Search for the cell housing the specified text and yield its [x, y] center coordinate. 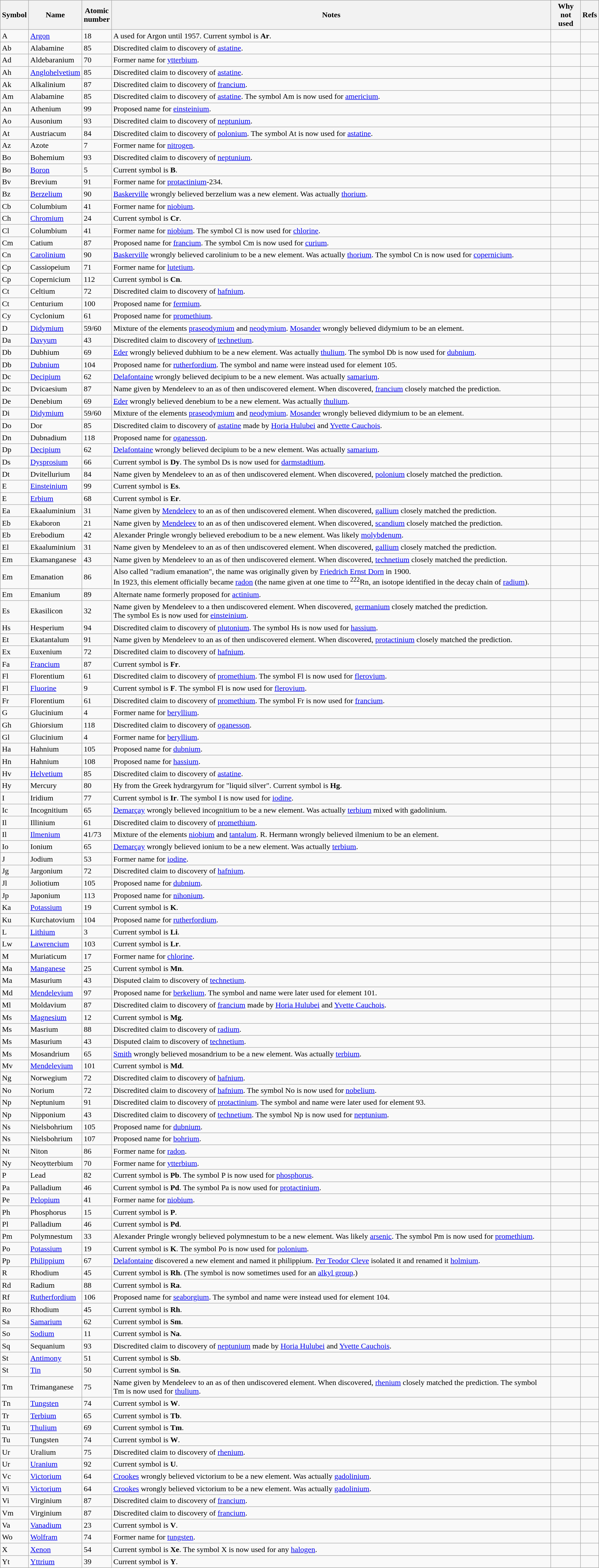
Current symbol is Tb. [331, 1415]
Rutherfordium [55, 1297]
Dubnadium [55, 438]
Current symbol is P. [331, 1212]
Davyum [55, 340]
Alternate name formerly proposed for actinium. [331, 594]
Rf [14, 1297]
103 [97, 944]
Discredited claim to discovery of oganesson. [331, 725]
Demarçay wrongly believed incognitium to be a new element. Was actually terbium mixed with gadolinium. [331, 810]
Proposed name for rutherfordium. [331, 920]
Baskerville wrongly believed berzelium was a new element. Was actually thorium. [331, 194]
Pm [14, 1236]
Discredited claim to discovery of promethium. The symbol Fr is now used for francium. [331, 701]
7 [97, 145]
Current symbol is K. [331, 908]
Fr [14, 701]
M [14, 956]
24 [97, 219]
Kurchatovium [55, 920]
Ku [14, 920]
Current symbol is Sn. [331, 1370]
Former name for iodine. [331, 859]
Sequanium [55, 1346]
Wo [14, 1537]
Ekamanganese [55, 560]
Tin [55, 1370]
39 [97, 1562]
Brevium [55, 182]
Di [14, 413]
Notes [331, 15]
Ng [14, 1078]
Current symbol is F. The symbol Fl is now used for flerovium. [331, 688]
Ch [14, 219]
112 [97, 279]
Baskerville wrongly believed carolinium to be a new element. Was actually thorium. The symbol Cn is now used for copernicium. [331, 255]
Ro [14, 1309]
Proposed name for oganesson. [331, 438]
33 [97, 1236]
Former name for niobium. The symbol Cl is now used for chlorine. [331, 231]
A [14, 36]
Current symbol is Rh. [331, 1309]
Nipponium [55, 1115]
Ka [14, 908]
Cy [14, 316]
Current symbol is Xe. The symbol X is now used for any halogen. [331, 1549]
Da [14, 340]
41/73 [97, 834]
Former name for nitrogen. [331, 145]
P [14, 1175]
106 [97, 1297]
Moldavium [55, 1005]
Philippium [55, 1261]
66 [97, 462]
Current symbol is Pd. [331, 1224]
Athenium [55, 109]
Pl [14, 1224]
Ds [14, 462]
Alexander Pringle wrongly believed erebodium to be a new element. Was likely molybdenum. [331, 535]
23 [97, 1525]
Phosphorus [55, 1212]
Lawrencium [55, 944]
97 [97, 993]
Magnesium [55, 1017]
Hv [14, 774]
71 [97, 267]
Ao [14, 121]
54 [97, 1549]
Dor [55, 426]
Ekaboron [55, 523]
25 [97, 968]
Jl [14, 883]
Ea [14, 511]
94 [97, 627]
X [14, 1549]
50 [97, 1370]
Azote [55, 145]
Ekatantalum [55, 640]
Aldebaranium [55, 60]
Lithium [55, 932]
Trimanganese [55, 1387]
Norwegium [55, 1078]
Joliotium [55, 883]
Current symbol is Sb. [331, 1358]
53 [97, 859]
101 [97, 1066]
18 [97, 36]
Erbium [55, 498]
Dvitellurium [55, 474]
Et [14, 640]
Current symbol is Cr. [331, 219]
Masrium [55, 1029]
Sq [14, 1346]
Tr [14, 1415]
Dubhium [55, 352]
Former name for protactinium-234. [331, 182]
Fa [14, 664]
Atomicnumber [97, 15]
I [14, 798]
Mercury [55, 786]
D [14, 328]
Ex [14, 652]
77 [97, 798]
Bv [14, 182]
Hs [14, 627]
Yttrium [55, 1562]
L [14, 932]
Am [14, 97]
Neoytterbium [55, 1163]
42 [97, 535]
Xenon [55, 1549]
Current symbol is Rh. (The symbol is now sometimes used for an alkyl group.) [331, 1273]
Terbium [55, 1415]
Fluorine [55, 688]
Erebodium [55, 535]
Discredited claim to discovery of astatine. The symbol Am is now used for americium. [331, 97]
El [14, 547]
Proposed name for bohrium. [331, 1139]
Cyclonium [55, 316]
Discredited claim to discovery of hafnium. The symbol No is now used for nobelium. [331, 1090]
Proposed name for promethium. [331, 316]
Rd [14, 1285]
J [14, 859]
89 [97, 594]
9 [97, 688]
Ab [14, 48]
Az [14, 145]
Proposed name for nihonium. [331, 895]
Current symbol is Md. [331, 1066]
Bz [14, 194]
Name given by Mendeleev to an as of then undiscovered element. When discovered, protactinium closely matched the prediction. [331, 640]
Cn [14, 255]
Tn [14, 1403]
Radium [55, 1285]
Nt [14, 1151]
21 [97, 523]
Lw [14, 944]
Current symbol is Er. [331, 498]
Discredited claim to discovery of plutonium. The symbol Hs is now used for hassium. [331, 627]
17 [97, 956]
Vanadium [55, 1525]
Discredited claim to discovery of astatine made by Horia Hulubei and Yvette Cauchois. [331, 426]
Francium [55, 664]
Lead [55, 1175]
Vc [14, 1476]
Alexander Pringle wrongly believed polymnestum to be a new element. Was likely arsenic. The symbol Pm is now used for promethium. [331, 1236]
113 [97, 895]
Discredited claim to discovery of polonium. The symbol At is now used for astatine. [331, 133]
Anglohelvetium [55, 72]
Pe [14, 1200]
Helvetium [55, 774]
Bohemium [55, 157]
Dysprosium [55, 462]
Sa [14, 1322]
Po [14, 1248]
Former name for tungsten. [331, 1537]
Ilmenium [55, 834]
Uralium [55, 1452]
Symbol [14, 15]
12 [97, 1017]
Proposed name for berkelium. The symbol and name were later used for element 101. [331, 993]
Boron [55, 170]
107 [97, 1139]
68 [97, 498]
Current symbol is Ir. The symbol I is now used for iodine. [331, 798]
Wolfram [55, 1537]
Illinium [55, 822]
Vm [14, 1513]
Incognitium [55, 810]
Thulium [55, 1428]
Current symbol is U. [331, 1464]
An [14, 109]
Denebium [55, 401]
Current symbol is Dy. The symbol Ds is now used for darmstadtium. [331, 462]
Dubnium [55, 364]
32 [97, 611]
Proposed name for fermium. [331, 304]
Ausonium [55, 121]
No [14, 1090]
Former name for lutetium. [331, 267]
R [14, 1273]
Yt [14, 1562]
Mv [14, 1066]
Hn [14, 761]
108 [97, 761]
Proposed name for einsteinium. [331, 109]
Current symbol is Y. [331, 1562]
Neptunium [55, 1102]
At [14, 133]
82 [97, 1175]
Antimony [55, 1358]
Proposed name for rutherfordium. The symbol and name were instead used for element 105. [331, 364]
Current symbol is Na. [331, 1334]
Dt [14, 474]
Name given by Mendeleev to an as of then undiscovered element. When discovered, scandium closely matched the prediction. [331, 523]
G [14, 713]
Ny [14, 1163]
Current symbol is Ra. [331, 1285]
Ph [14, 1212]
Discredited claim to discovery of promethium. [331, 822]
Japonium [55, 895]
Iridium [55, 798]
Ic [14, 810]
Name given by Mendeleev to an as of then undiscovered element. When discovered, francium closely matched the prediction. [331, 389]
Uranium [55, 1464]
Discredited claim to discovery of rhenium. [331, 1452]
Pa [14, 1188]
Current symbol is Mg. [331, 1017]
Discredited claim to discovery of technetium. The symbol Np is now used for neptunium. [331, 1115]
51 [97, 1358]
Jodium [55, 859]
Pp [14, 1261]
Einsteinium [55, 486]
Eder wrongly believed denebium to be a new element. Was actually thulium. [331, 401]
Discredited claim to discovery of promethium. The symbol Fl is now used for flerovium. [331, 676]
Discredited claim to discovery of neptunium made by Horia Hulubei and Yvette Cauchois. [331, 1346]
Niton [55, 1151]
De [14, 401]
Mixture of the elements niobium and tantalum. R. Hermann wrongly believed ilmenium to be an element. [331, 834]
11 [97, 1334]
Do [14, 426]
Gl [14, 737]
Dp [14, 450]
Ha [14, 749]
A used for Argon until 1957. Current symbol is Ar. [331, 36]
Argon [55, 36]
3 [97, 932]
Discredited claim to discovery of technetium. [331, 340]
Emanation [55, 577]
Carolinium [55, 255]
Chromium [55, 219]
Catium [55, 243]
Delafontaine discovered a new element and named it philippium. Per Teodor Cleve isolated it and renamed it holmium. [331, 1261]
Tm [14, 1387]
Pelopium [55, 1200]
92 [97, 1464]
Smith wrongly believed mosandrium to be a new element. Was actually terbium. [331, 1054]
67 [97, 1261]
Alkalinium [55, 84]
Cassiopeium [55, 267]
Ionium [55, 847]
Euxenium [55, 652]
Refs [590, 15]
Austriacum [55, 133]
Jargonium [55, 871]
Norium [55, 1090]
Ah [14, 72]
Proposed name for seaborgium. The symbol and name were instead used for element 104. [331, 1297]
Samarium [55, 1322]
Demarçay wrongly believed ionium to be a new element. Was actually terbium. [331, 847]
Ml [14, 1005]
Centurium [55, 304]
Va [14, 1525]
Md [14, 993]
Former name for chlorine. [331, 956]
Es [14, 611]
Eder wrongly believed dubhium to be a new element. Was actually thulium. The symbol Db is now used for dubnium. [331, 352]
Discredited claim to discovery of protactinium. The symbol and name were later used for element 93. [331, 1102]
Current symbol is Lr. [331, 944]
Ad [14, 60]
Name given by Mendeleev to an as of then undiscovered element. When discovered, technetium closely matched the prediction. [331, 560]
Current symbol is Mn. [331, 968]
Current symbol is Fr. [331, 664]
Current symbol is Sm. [331, 1322]
Emanium [55, 594]
Hesperium [55, 627]
Ekasilicon [55, 611]
Hy from the Greek hydrargyrum for "liquid silver". Current symbol is Hg. [331, 786]
Ak [14, 84]
Mosandrium [55, 1054]
Jp [14, 895]
Proposed name for francium. The symbol Cm is now used for curium. [331, 243]
Hy [14, 786]
Manganese [55, 968]
Current symbol is Es. [331, 486]
Ghiorsium [55, 725]
Celtium [55, 291]
Cm [14, 243]
5 [97, 170]
Name given by Mendeleev to an as of then undiscovered element. When discovered, polonium closely matched the prediction. [331, 474]
100 [97, 304]
Former name for radon. [331, 1151]
Why notused [566, 15]
Current symbol is Li. [331, 932]
Muriaticum [55, 956]
15 [97, 1212]
Berzelium [55, 194]
Sodium [55, 1334]
Jg [14, 871]
Proposed name for hassium. [331, 761]
Current symbol is Pd. The symbol Pa is now used for protactinium. [331, 1188]
Io [14, 847]
Cl [14, 231]
Current symbol is Tm. [331, 1428]
80 [97, 786]
Polymnestum [55, 1236]
Dn [14, 438]
Current symbol is V. [331, 1525]
Current symbol is Cn. [331, 279]
Current symbol is K. The symbol Po is now used for polonium. [331, 1248]
Gh [14, 725]
So [14, 1334]
Cb [14, 206]
Dvicaesium [55, 389]
Discredited claim to discovery of francium made by Horia Hulubei and Yvette Cauchois. [331, 1005]
Copernicium [55, 279]
Name [55, 15]
Current symbol is B. [331, 170]
Current symbol is Pb. The symbol P is now used for phosphorus. [331, 1175]
Discredited claim to discovery of radium. [331, 1029]
